Provide the [x, y] coordinate of the cell's center where the given text is located.  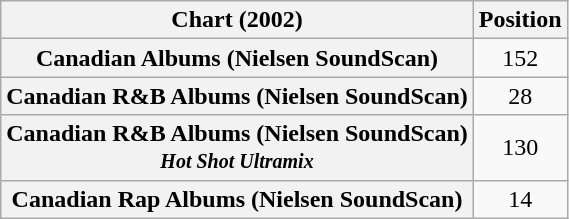
Chart (2002) [238, 20]
Position [520, 20]
Canadian Albums (Nielsen SoundScan) [238, 58]
28 [520, 96]
152 [520, 58]
14 [520, 199]
Canadian Rap Albums (Nielsen SoundScan) [238, 199]
Canadian R&B Albums (Nielsen SoundScan) [238, 96]
130 [520, 148]
Canadian R&B Albums (Nielsen SoundScan)Hot Shot Ultramix [238, 148]
